Scan for the cell matching the given text and deliver its [x, y] coordinate at center. 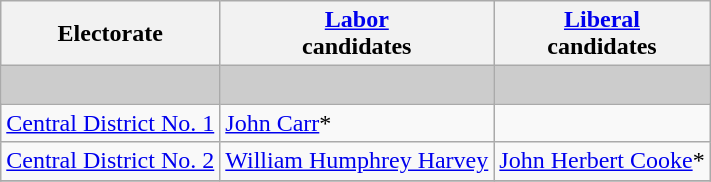
John Carr* [357, 123]
Central District No. 2 [110, 161]
William Humphrey Harvey [357, 161]
Liberal candidates [602, 34]
John Herbert Cooke* [602, 161]
Central District No. 1 [110, 123]
Labor candidates [357, 34]
Electorate [110, 34]
